Determine the [x, y] coordinate at the center of the cell enclosing the given text.  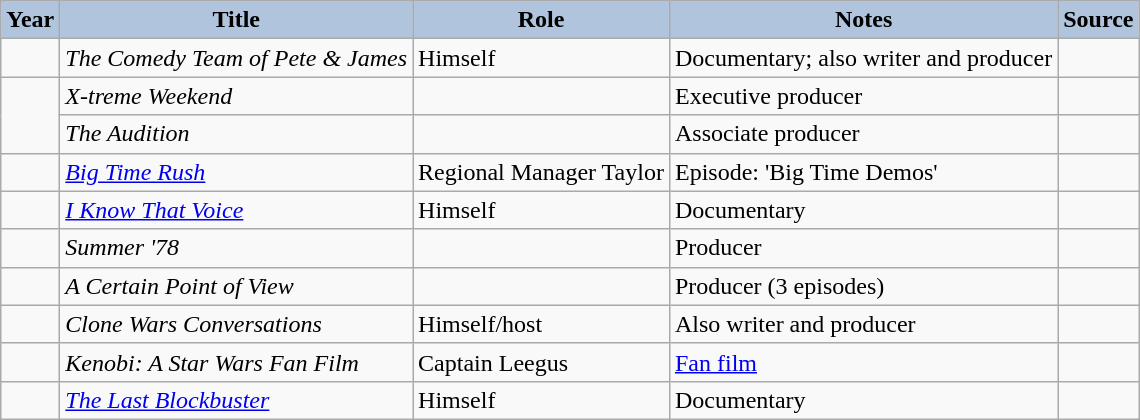
Himself/host [542, 324]
Source [1098, 20]
Executive producer [863, 96]
Producer [863, 248]
The Audition [236, 134]
Notes [863, 20]
X-treme Weekend [236, 96]
The Comedy Team of Pete & James [236, 58]
Also writer and producer [863, 324]
Documentary; also writer and producer [863, 58]
A Certain Point of View [236, 286]
Year [30, 20]
Title [236, 20]
Associate producer [863, 134]
The Last Blockbuster [236, 400]
Episode: 'Big Time Demos' [863, 172]
I Know That Voice [236, 210]
Role [542, 20]
Summer '78 [236, 248]
Fan film [863, 362]
Captain Leegus [542, 362]
Regional Manager Taylor [542, 172]
Clone Wars Conversations [236, 324]
Producer (3 episodes) [863, 286]
Kenobi: A Star Wars Fan Film [236, 362]
Big Time Rush [236, 172]
